Output the (X, Y) coordinate of the center of the cell containing the given text.  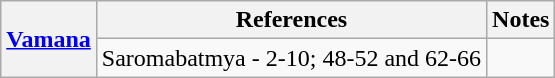
Vamana (49, 39)
Saromabatmya - 2-10; 48-52 and 62-66 (291, 58)
Notes (521, 20)
References (291, 20)
